Scan for the cell matching the given text and deliver its [x, y] coordinate at center. 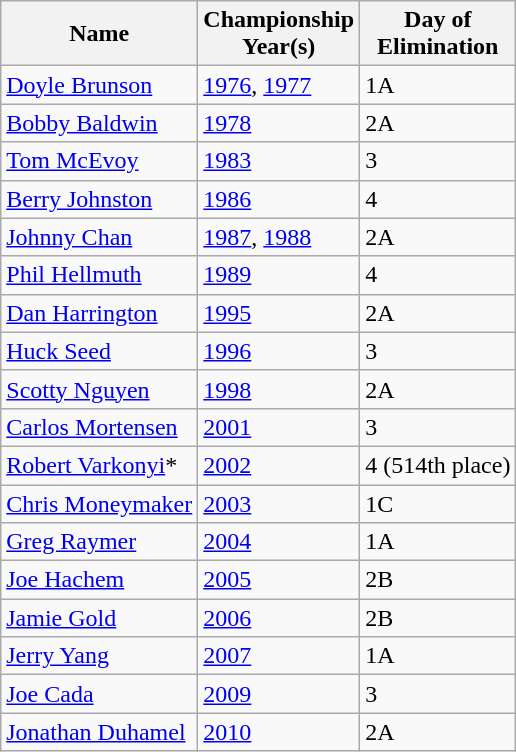
Dan Harrington [100, 313]
1976, 1977 [279, 85]
2006 [279, 618]
Name [100, 34]
Huck Seed [100, 351]
Phil Hellmuth [100, 275]
Carlos Mortensen [100, 427]
2005 [279, 580]
Greg Raymer [100, 542]
ChampionshipYear(s) [279, 34]
Jerry Yang [100, 656]
Jamie Gold [100, 618]
2007 [279, 656]
4 (514th place) [438, 465]
1996 [279, 351]
Jonathan Duhamel [100, 732]
2003 [279, 503]
Joe Cada [100, 694]
1998 [279, 389]
Chris Moneymaker [100, 503]
1978 [279, 123]
Doyle Brunson [100, 85]
2009 [279, 694]
1987, 1988 [279, 237]
Robert Varkonyi* [100, 465]
1C [438, 503]
1989 [279, 275]
Johnny Chan [100, 237]
Bobby Baldwin [100, 123]
2004 [279, 542]
Joe Hachem [100, 580]
1983 [279, 161]
1986 [279, 199]
2001 [279, 427]
Day ofElimination [438, 34]
2002 [279, 465]
Berry Johnston [100, 199]
1995 [279, 313]
2010 [279, 732]
Tom McEvoy [100, 161]
Scotty Nguyen [100, 389]
